Search for the cell housing the specified text and yield its (x, y) center coordinate. 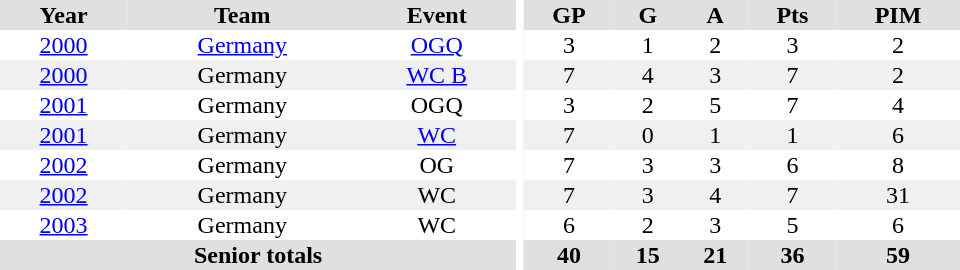
31 (898, 195)
PIM (898, 15)
40 (570, 255)
36 (792, 255)
0 (648, 135)
WC B (436, 75)
59 (898, 255)
OG (436, 165)
21 (714, 255)
2003 (64, 225)
Pts (792, 15)
15 (648, 255)
Year (64, 15)
8 (898, 165)
G (648, 15)
A (714, 15)
Senior totals (258, 255)
Team (242, 15)
Event (436, 15)
GP (570, 15)
